Find where the given text appears and provide that cell's center as [x, y] coordinate. 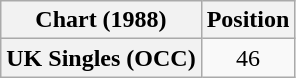
Chart (1988) [101, 20]
46 [248, 58]
UK Singles (OCC) [101, 58]
Position [248, 20]
